Return the (X, Y) coordinate for the center point of the cell that contains the specified text.  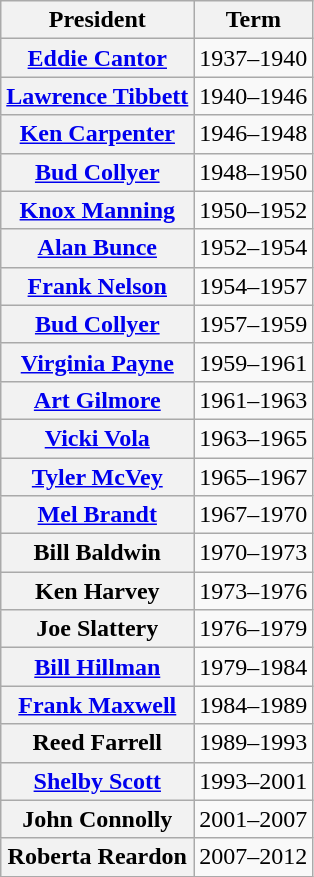
John Connolly (98, 819)
Mel Brandt (98, 515)
2001–2007 (254, 819)
Joe Slattery (98, 629)
Tyler McVey (98, 477)
Reed Farrell (98, 743)
1954–1957 (254, 286)
1989–1993 (254, 743)
Ken Carpenter (98, 134)
1993–2001 (254, 781)
1946–1948 (254, 134)
Frank Nelson (98, 286)
Eddie Cantor (98, 58)
1948–1950 (254, 172)
1984–1989 (254, 705)
1967–1970 (254, 515)
Virginia Payne (98, 362)
Ken Harvey (98, 591)
1963–1965 (254, 438)
1965–1967 (254, 477)
1961–1963 (254, 400)
Bill Baldwin (98, 553)
1937–1940 (254, 58)
1979–1984 (254, 667)
Alan Bunce (98, 248)
Bill Hillman (98, 667)
Knox Manning (98, 210)
1973–1976 (254, 591)
Term (254, 20)
Lawrence Tibbett (98, 96)
President (98, 20)
1976–1979 (254, 629)
2007–2012 (254, 857)
Roberta Reardon (98, 857)
1952–1954 (254, 248)
Shelby Scott (98, 781)
1970–1973 (254, 553)
Frank Maxwell (98, 705)
Vicki Vola (98, 438)
1959–1961 (254, 362)
1957–1959 (254, 324)
1940–1946 (254, 96)
1950–1952 (254, 210)
Art Gilmore (98, 400)
